Locate the cell with the specified text and output its [X, Y] center coordinate. 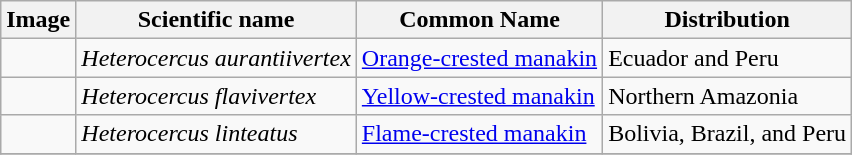
Ecuador and Peru [728, 58]
Bolivia, Brazil, and Peru [728, 134]
Heterocercus aurantiivertex [216, 58]
Scientific name [216, 20]
Common Name [479, 20]
Image [38, 20]
Flame-crested manakin [479, 134]
Northern Amazonia [728, 96]
Heterocercus linteatus [216, 134]
Orange-crested manakin [479, 58]
Yellow-crested manakin [479, 96]
Distribution [728, 20]
Heterocercus flavivertex [216, 96]
